Return (x, y) of the center of cell containing provided text 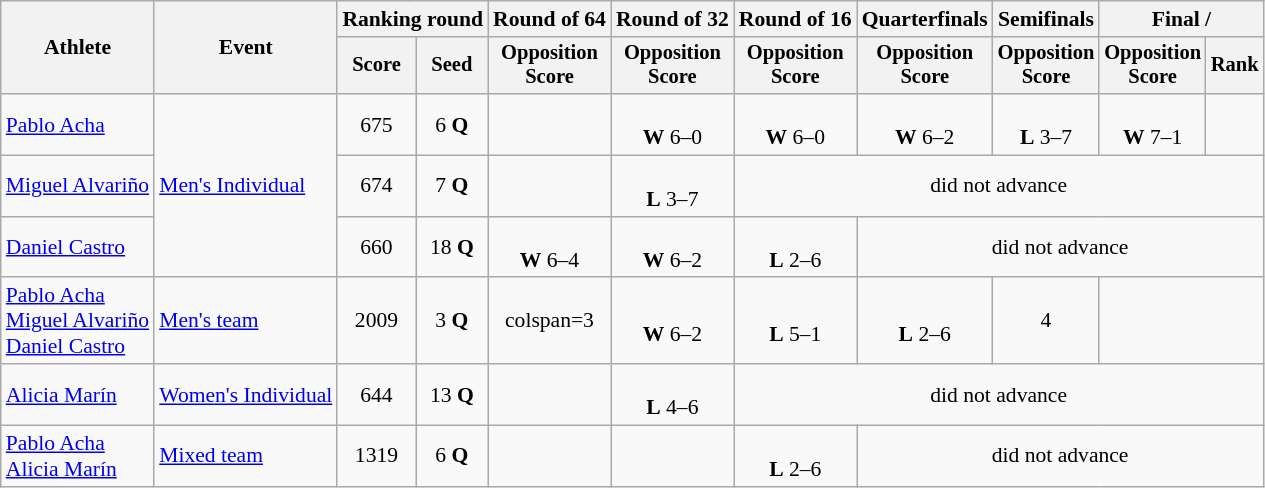
L 4–6 (672, 394)
Score (376, 66)
Round of 16 (796, 19)
Pablo Acha (78, 124)
Round of 64 (550, 19)
644 (376, 394)
W 7–1 (1152, 124)
L 5–1 (796, 322)
674 (376, 186)
4 (1046, 322)
Quarterfinals (925, 19)
660 (376, 248)
Men's Individual (246, 186)
Ranking round (412, 19)
Event (246, 48)
2009 (376, 322)
Seed (452, 66)
Men's team (246, 322)
colspan=3 (550, 322)
Mixed team (246, 456)
Miguel Alvariño (78, 186)
18 Q (452, 248)
3 Q (452, 322)
Pablo AchaAlicia Marín (78, 456)
Semifinals (1046, 19)
Alicia Marín (78, 394)
13 Q (452, 394)
W 6–4 (550, 248)
Round of 32 (672, 19)
Final / (1181, 19)
Pablo AchaMiguel AlvariñoDaniel Castro (78, 322)
Rank (1235, 66)
7 Q (452, 186)
675 (376, 124)
Women's Individual (246, 394)
1319 (376, 456)
Daniel Castro (78, 248)
Athlete (78, 48)
